For the text-containing cell, return its midpoint in (X, Y) coordinate format. 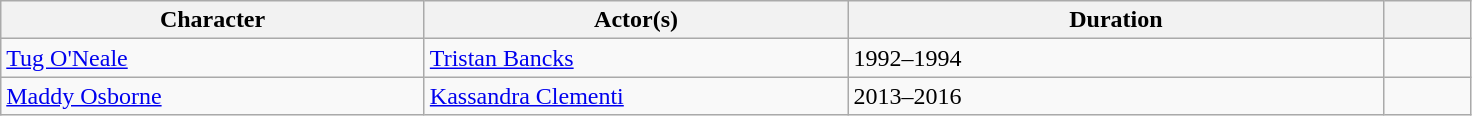
Character (213, 20)
Maddy Osborne (213, 96)
Duration (1116, 20)
Actor(s) (636, 20)
1992–1994 (1116, 58)
Kassandra Clementi (636, 96)
Tristan Bancks (636, 58)
2013–2016 (1116, 96)
Tug O'Neale (213, 58)
